Locate the cell with the specified text and output its [x, y] center coordinate. 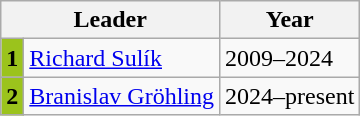
Branislav Gröhling [122, 96]
2009–2024 [290, 58]
Year [290, 20]
Leader [110, 20]
2024–present [290, 96]
2 [12, 96]
Richard Sulík [122, 58]
1 [12, 58]
